From the cell containing the given text, extract its center point as [x, y] coordinate. 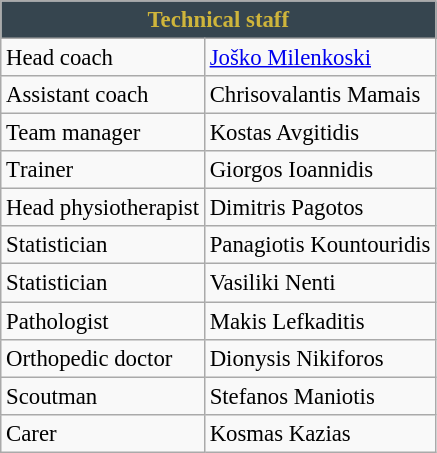
Dimitris Pagotos [320, 208]
Head physiotherapist [103, 208]
Vasiliki Nenti [320, 283]
Makis Lefkaditis [320, 321]
Panagiotis Kountouridis [320, 245]
Assistant coach [103, 95]
Kosmas Kazias [320, 433]
Carer [103, 433]
Dionysis Nikiforos [320, 358]
Giorgos Ioannidis [320, 170]
Τrainer [103, 170]
Pathologist [103, 321]
Orthopedic doctor [103, 358]
Chrisovalantis Mamais [320, 95]
Head coach [103, 58]
Scoutman [103, 396]
Kostas Avgitidis [320, 133]
Joško Milenkoski [320, 58]
Technical staff [218, 20]
Team manager [103, 133]
Stefanos Maniotis [320, 396]
